Extract the (X, Y) coordinate from the center of the cell holding the provided text.  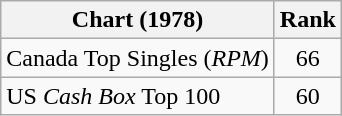
66 (308, 58)
Canada Top Singles (RPM) (138, 58)
US Cash Box Top 100 (138, 96)
60 (308, 96)
Chart (1978) (138, 20)
Rank (308, 20)
